Search for the cell housing the specified text and yield its (x, y) center coordinate. 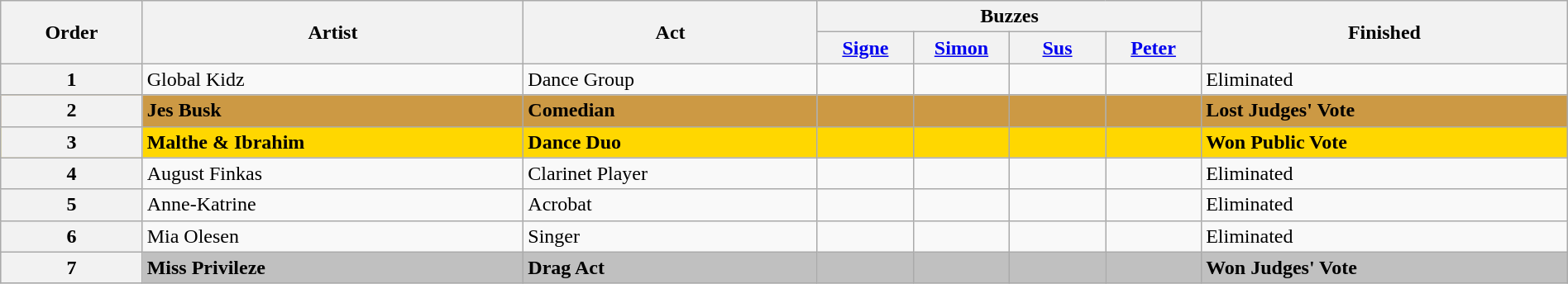
Dance Duo (671, 142)
3 (71, 142)
Act (671, 32)
Jes Busk (332, 111)
Drag Act (671, 267)
Anne-Katrine (332, 205)
1 (71, 79)
Comedian (671, 111)
Peter (1154, 48)
Order (71, 32)
6 (71, 236)
Sus (1058, 48)
Clarinet Player (671, 173)
Acrobat (671, 205)
Won Public Vote (1384, 142)
Singer (671, 236)
Malthe & Ibrahim (332, 142)
Won Judges' Vote (1384, 267)
Lost Judges' Vote (1384, 111)
Signe (865, 48)
Simon (961, 48)
Finished (1384, 32)
August Finkas (332, 173)
5 (71, 205)
Mia Olesen (332, 236)
Miss Privileze (332, 267)
Global Kidz (332, 79)
4 (71, 173)
2 (71, 111)
Dance Group (671, 79)
7 (71, 267)
Buzzes (1009, 17)
Artist (332, 32)
